Scan for the cell matching the given text and deliver its (X, Y) coordinate at center. 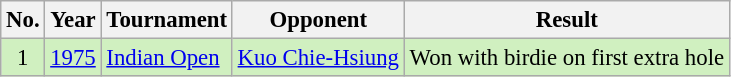
Kuo Chie-Hsiung (318, 58)
Year (73, 20)
Result (566, 20)
Tournament (166, 20)
Indian Open (166, 58)
1975 (73, 58)
Won with birdie on first extra hole (566, 58)
1 (23, 58)
Opponent (318, 20)
No. (23, 20)
